Determine the (x, y) coordinate at the center of the cell enclosing the given text.  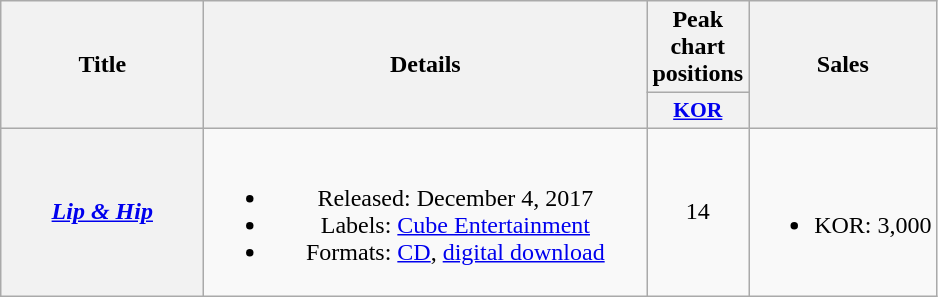
KOR: 3,000 (843, 212)
Title (102, 65)
14 (698, 212)
Sales (843, 65)
Lip & Hip (102, 212)
KOR (698, 111)
Details (426, 65)
Peak chart positions (698, 47)
Released: December 4, 2017Labels: Cube EntertainmentFormats: CD, digital download (426, 212)
